Detect which cell encompasses the target text, then output its [X, Y] center coordinate. 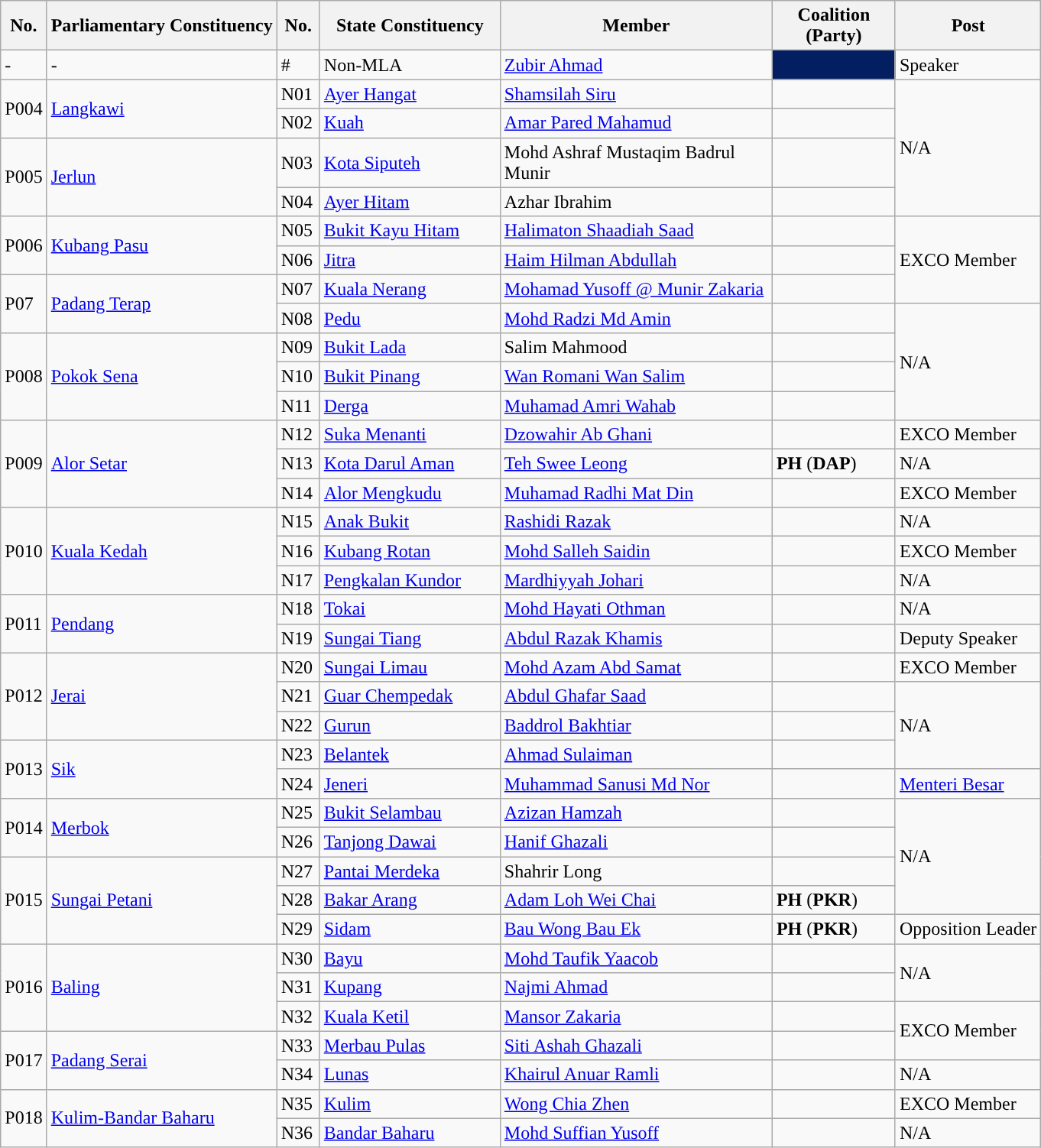
Tanjong Dawai [410, 842]
Kubang Rotan [410, 551]
Bukit Selambau [410, 812]
Bau Wong Bau Ek [636, 929]
Anak Bukit [410, 522]
Pokok Sena [162, 376]
Baddrol Bakhtiar [636, 725]
N27 [298, 871]
# [298, 65]
Muhammad Sanusi Md Nor [636, 783]
Bandar Baharu [410, 1133]
Alor Mengkudu [410, 493]
Jeneri [410, 783]
N15 [298, 522]
N23 [298, 754]
N25 [298, 812]
P006 [24, 245]
Kuah [410, 123]
Sungai Tiang [410, 638]
Opposition Leader [968, 929]
Bakar Arang [410, 900]
N30 [298, 958]
Mardhiyyah Johari [636, 580]
Parliamentary Constituency [162, 26]
Speaker [968, 65]
Jerlun [162, 177]
Jerai [162, 696]
N04 [298, 202]
N09 [298, 347]
Kubang Pasu [162, 245]
N10 [298, 376]
N01 [298, 94]
Padang Terap [162, 303]
Jitra [410, 260]
Alor Setar [162, 464]
P015 [24, 900]
N17 [298, 580]
N08 [298, 318]
N31 [298, 987]
Kota Darul Aman [410, 464]
Hanif Ghazali [636, 842]
Dzowahir Ab Ghani [636, 435]
Sungai Limau [410, 667]
Salim Mahmood [636, 347]
P012 [24, 696]
N12 [298, 435]
Muhamad Radhi Mat Din [636, 493]
Derga [410, 406]
N14 [298, 493]
Siti Ashah Ghazali [636, 1046]
P010 [24, 551]
Halimaton Shaadiah Saad [636, 231]
Najmi Ahmad [636, 987]
Mohd Hayati Othman [636, 609]
Kuala Ketil [410, 1017]
Bukit Pinang [410, 376]
Coalition (Party) [833, 26]
P013 [24, 769]
Ahmad Sulaiman [636, 754]
Belantek [410, 754]
N11 [298, 406]
N20 [298, 667]
Sungai Petani [162, 900]
Mohd Radzi Md Amin [636, 318]
Rashidi Razak [636, 522]
N26 [298, 842]
N24 [298, 783]
Non-MLA [410, 65]
P018 [24, 1118]
Langkawi [162, 109]
N21 [298, 696]
Guar Chempedak [410, 696]
P016 [24, 987]
N18 [298, 609]
Mohd Azam Abd Samat [636, 667]
N07 [298, 289]
Sidam [410, 929]
Kuala Kedah [162, 551]
P009 [24, 464]
PH (DAP) [833, 464]
P008 [24, 376]
Kota Siputeh [410, 162]
Haim Hilman Abdullah [636, 260]
N05 [298, 231]
Merbau Pulas [410, 1046]
N33 [298, 1046]
Kupang [410, 987]
Member [636, 26]
Mohd Ashraf Mustaqim Badrul Munir [636, 162]
Pengkalan Kundor [410, 580]
N29 [298, 929]
Wan Romani Wan Salim [636, 376]
Mohd Salleh Saidin [636, 551]
Kulim [410, 1104]
Adam Loh Wei Chai [636, 900]
Kulim-Bandar Baharu [162, 1118]
Zubir Ahmad [636, 65]
N36 [298, 1133]
P014 [24, 827]
N13 [298, 464]
Bukit Lada [410, 347]
Pantai Merdeka [410, 871]
Bukit Kayu Hitam [410, 231]
P07 [24, 303]
Merbok [162, 827]
Wong Chia Zhen [636, 1104]
Ayer Hitam [410, 202]
Deputy Speaker [968, 638]
N03 [298, 162]
Padang Serai [162, 1060]
N28 [298, 900]
Teh Swee Leong [636, 464]
N19 [298, 638]
Abdul Ghafar Saad [636, 696]
Azhar Ibrahim [636, 202]
N34 [298, 1075]
Gurun [410, 725]
Azizan Hamzah [636, 812]
Suka Menanti [410, 435]
P017 [24, 1060]
Mohd Suffian Yusoff [636, 1133]
Lunas [410, 1075]
Bayu [410, 958]
Menteri Besar [968, 783]
Tokai [410, 609]
Shahrir Long [636, 871]
Sik [162, 769]
Pendang [162, 624]
Baling [162, 987]
N02 [298, 123]
P004 [24, 109]
Kuala Nerang [410, 289]
State Constituency [410, 26]
Mansor Zakaria [636, 1017]
Ayer Hangat [410, 94]
Mohamad Yusoff @ Munir Zakaria [636, 289]
P011 [24, 624]
Post [968, 26]
N16 [298, 551]
Muhamad Amri Wahab [636, 406]
Amar Pared Mahamud [636, 123]
Pedu [410, 318]
Khairul Anuar Ramli [636, 1075]
N32 [298, 1017]
Abdul Razak Khamis [636, 638]
N35 [298, 1104]
N06 [298, 260]
Mohd Taufik Yaacob [636, 958]
Shamsilah Siru [636, 94]
N22 [298, 725]
P005 [24, 177]
